Return (X, Y) of the center of cell containing provided text 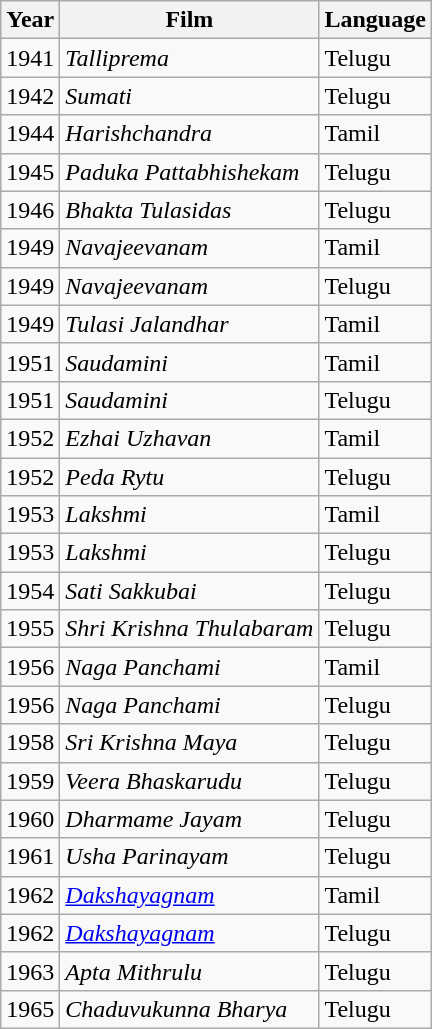
Peda Rytu (190, 477)
1961 (30, 857)
Usha Parinayam (190, 857)
1945 (30, 172)
Dharmame Jayam (190, 819)
Veera Bhaskarudu (190, 781)
1955 (30, 629)
Film (190, 20)
Language (375, 20)
1965 (30, 1009)
Tulasi Jalandhar (190, 324)
Sumati (190, 96)
Chaduvukunna Bharya (190, 1009)
1944 (30, 134)
1958 (30, 743)
Bhakta Tulasidas (190, 210)
1960 (30, 819)
Apta Mithrulu (190, 971)
1942 (30, 96)
1954 (30, 591)
1963 (30, 971)
1959 (30, 781)
1946 (30, 210)
Sri Krishna Maya (190, 743)
Harishchandra (190, 134)
Talliprema (190, 58)
Shri Krishna Thulabaram (190, 629)
Paduka Pattabhishekam (190, 172)
Ezhai Uzhavan (190, 438)
Year (30, 20)
Sati Sakkubai (190, 591)
1941 (30, 58)
